Capture the cell that displays the provided text and extract its [X, Y] central coordinate. 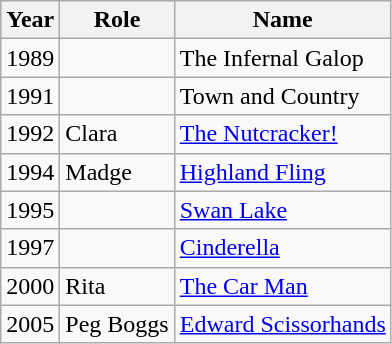
The Car Man [282, 286]
Role [117, 20]
1995 [30, 210]
Edward Scissorhands [282, 324]
2000 [30, 286]
Town and Country [282, 96]
1994 [30, 172]
1989 [30, 58]
2005 [30, 324]
The Nutcracker! [282, 134]
Year [30, 20]
Clara [117, 134]
The Infernal Galop [282, 58]
1992 [30, 134]
Cinderella [282, 248]
1997 [30, 248]
Swan Lake [282, 210]
Rita [117, 286]
Madge [117, 172]
Peg Boggs [117, 324]
Name [282, 20]
1991 [30, 96]
Highland Fling [282, 172]
